From the cell containing the given text, extract its center point as (X, Y) coordinate. 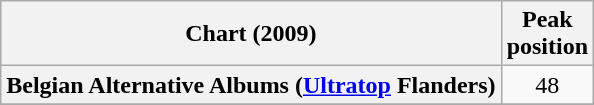
Chart (2009) (251, 34)
Peakposition (547, 34)
48 (547, 85)
Belgian Alternative Albums (Ultratop Flanders) (251, 85)
